For the text-containing cell, return its midpoint in [X, Y] coordinate format. 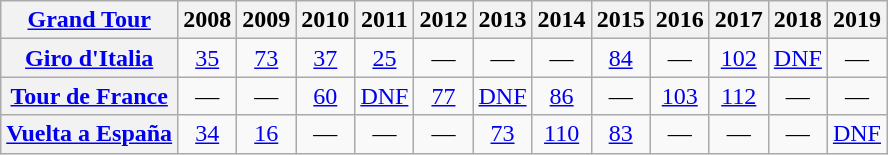
2016 [680, 20]
25 [384, 58]
Tour de France [90, 96]
34 [208, 134]
103 [680, 96]
2019 [856, 20]
2012 [444, 20]
2009 [266, 20]
2011 [384, 20]
2017 [738, 20]
35 [208, 58]
102 [738, 58]
37 [326, 58]
86 [562, 96]
2015 [620, 20]
Grand Tour [90, 20]
Giro d'Italia [90, 58]
110 [562, 134]
2008 [208, 20]
83 [620, 134]
84 [620, 58]
2018 [798, 20]
112 [738, 96]
77 [444, 96]
16 [266, 134]
2013 [502, 20]
2010 [326, 20]
60 [326, 96]
2014 [562, 20]
Vuelta a España [90, 134]
